Return the (x, y) coordinate for the center point of the cell that contains the specified text.  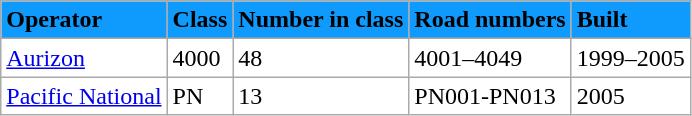
Operator (84, 20)
48 (321, 58)
Number in class (321, 20)
4000 (200, 58)
Class (200, 20)
13 (321, 96)
PN (200, 96)
Pacific National (84, 96)
Aurizon (84, 58)
Built (630, 20)
1999–2005 (630, 58)
Road numbers (490, 20)
2005 (630, 96)
PN001-PN013 (490, 96)
4001–4049 (490, 58)
